Return (X, Y) of the center of cell containing provided text 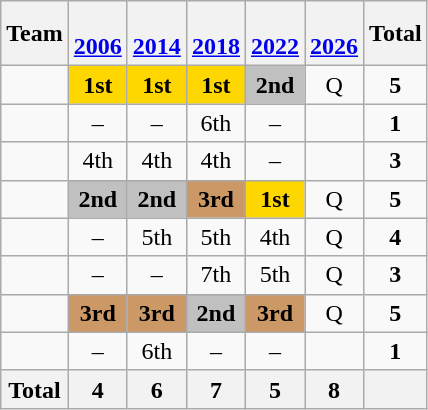
2026 (334, 34)
2022 (274, 34)
6 (156, 389)
7 (216, 389)
2014 (156, 34)
Team (35, 34)
7th (216, 275)
2006 (98, 34)
2018 (216, 34)
8 (334, 389)
